Detect which cell encompasses the target text, then output its (x, y) center coordinate. 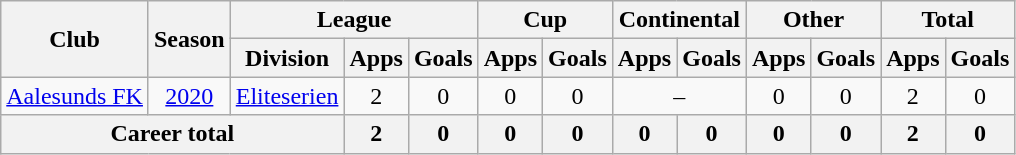
Other (813, 20)
Career total (172, 134)
Eliteserien (287, 96)
– (679, 96)
Season (189, 39)
Aalesunds FK (75, 96)
Club (75, 39)
Total (948, 20)
Continental (679, 20)
League (354, 20)
Cup (545, 20)
2020 (189, 96)
Division (287, 58)
